From the cell containing the given text, extract its center point as [X, Y] coordinate. 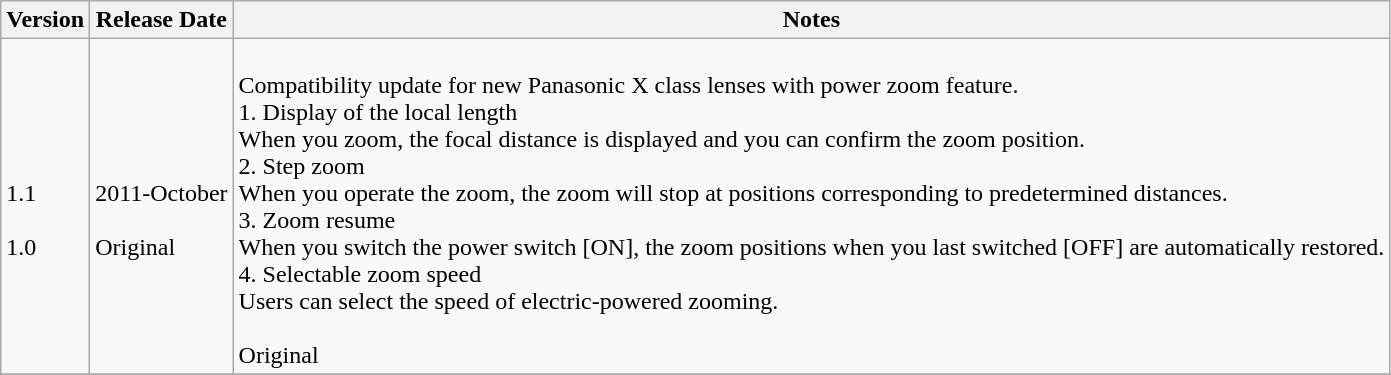
1.1 1.0 [46, 206]
Version [46, 20]
Release Date [162, 20]
Notes [812, 20]
2011-October Original [162, 206]
